Determine the (X, Y) coordinate at the center of the cell enclosing the given text.  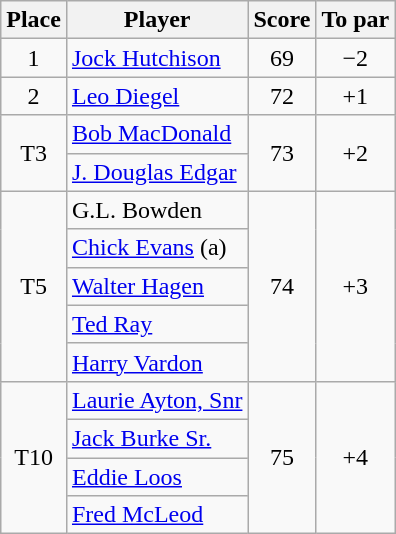
T5 (34, 286)
Place (34, 20)
Eddie Loos (157, 477)
T3 (34, 153)
2 (34, 96)
+2 (356, 153)
Jock Hutchison (157, 58)
Harry Vardon (157, 362)
Bob MacDonald (157, 134)
+3 (356, 286)
75 (282, 457)
69 (282, 58)
72 (282, 96)
Leo Diegel (157, 96)
Player (157, 20)
G.L. Bowden (157, 210)
74 (282, 286)
−2 (356, 58)
Chick Evans (a) (157, 248)
Ted Ray (157, 324)
To par (356, 20)
+1 (356, 96)
Laurie Ayton, Snr (157, 400)
Fred McLeod (157, 515)
Score (282, 20)
T10 (34, 457)
J. Douglas Edgar (157, 172)
Jack Burke Sr. (157, 438)
+4 (356, 457)
Walter Hagen (157, 286)
73 (282, 153)
1 (34, 58)
